Return (x, y) of the center of cell containing provided text 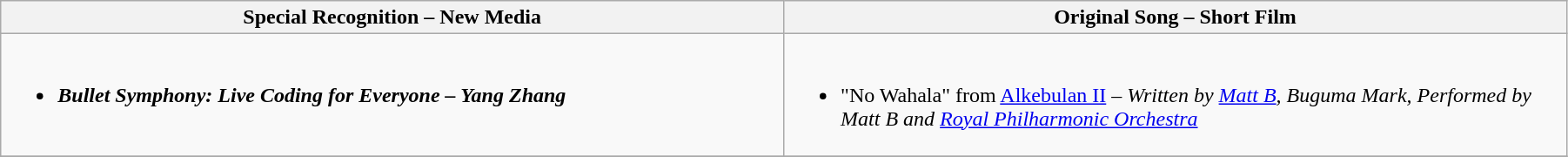
Original Song – Short Film (1176, 17)
Special Recognition – New Media (392, 17)
Bullet Symphony: Live Coding for Everyone – Yang Zhang (392, 95)
"No Wahala" from Alkebulan II – Written by Matt B, Buguma Mark, Performed by Matt B and Royal Philharmonic Orchestra (1176, 95)
